From the cell containing the given text, extract its center point as (X, Y) coordinate. 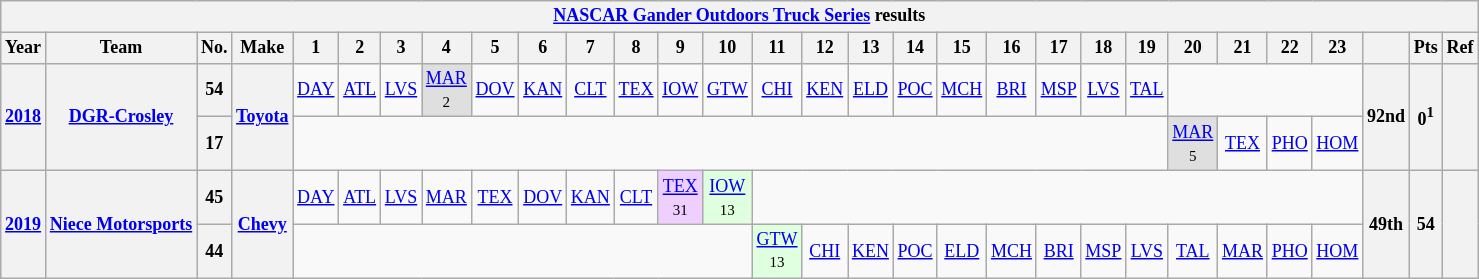
45 (214, 197)
2 (360, 48)
Niece Motorsports (120, 224)
44 (214, 251)
11 (777, 48)
12 (825, 48)
10 (728, 48)
22 (1290, 48)
No. (214, 48)
21 (1243, 48)
14 (915, 48)
5 (495, 48)
9 (680, 48)
Team (120, 48)
3 (400, 48)
Ref (1460, 48)
20 (1193, 48)
01 (1426, 116)
Pts (1426, 48)
IOW (680, 90)
GTW (728, 90)
92nd (1386, 116)
MAR5 (1193, 144)
Toyota (262, 116)
Year (24, 48)
18 (1104, 48)
TEX31 (680, 197)
19 (1147, 48)
49th (1386, 224)
IOW13 (728, 197)
GTW13 (777, 251)
16 (1012, 48)
8 (636, 48)
NASCAR Gander Outdoors Truck Series results (740, 16)
Chevy (262, 224)
4 (447, 48)
7 (591, 48)
2019 (24, 224)
DGR-Crosley (120, 116)
Make (262, 48)
15 (962, 48)
1 (316, 48)
MAR2 (447, 90)
2018 (24, 116)
13 (871, 48)
23 (1338, 48)
6 (543, 48)
